Identify which cell holds the provided text, then report its (X, Y) central coordinate. 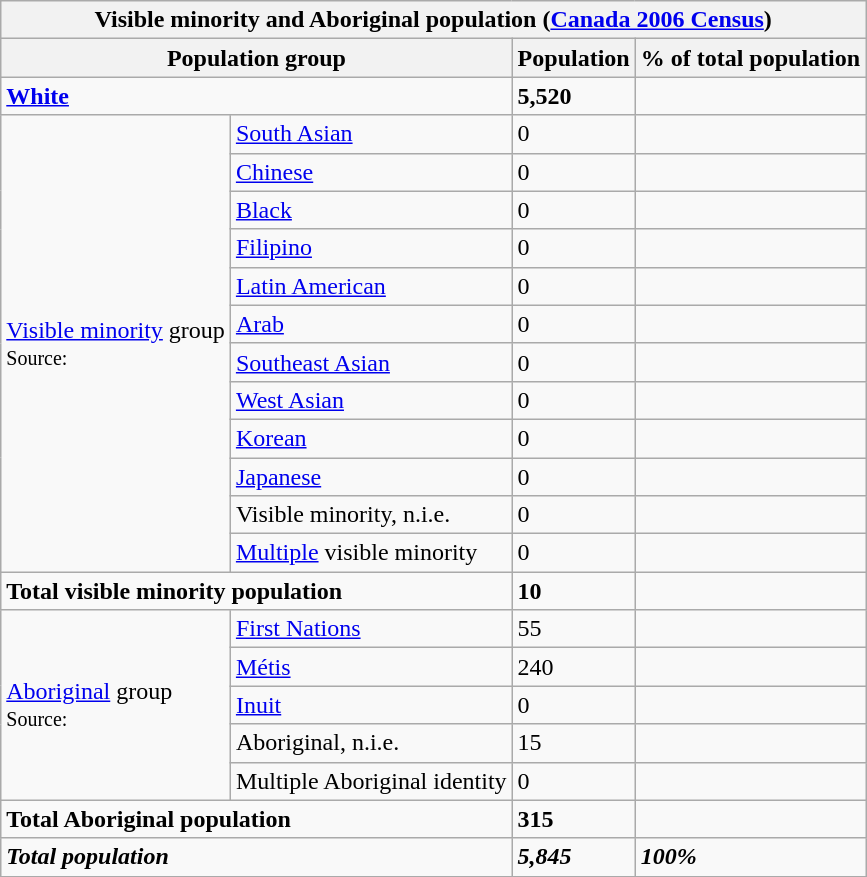
Total visible minority population (256, 591)
Multiple Aboriginal identity (371, 781)
Population (574, 58)
Arab (371, 324)
First Nations (371, 629)
Visible minority, n.i.e. (371, 515)
Japanese (371, 477)
315 (574, 819)
Latin American (371, 286)
15 (574, 743)
Black (371, 210)
Inuit (371, 705)
Southeast Asian (371, 362)
5,520 (574, 96)
Chinese (371, 172)
Population group (256, 58)
Métis (371, 667)
White (256, 96)
5,845 (574, 857)
100% (750, 857)
Korean (371, 438)
Aboriginal groupSource: (116, 705)
% of total population (750, 58)
Visible minority and Aboriginal population (Canada 2006 Census) (434, 20)
Total population (256, 857)
Multiple visible minority (371, 553)
Visible minority groupSource: (116, 344)
West Asian (371, 400)
Total Aboriginal population (256, 819)
240 (574, 667)
10 (574, 591)
Filipino (371, 248)
55 (574, 629)
South Asian (371, 134)
Aboriginal, n.i.e. (371, 743)
